From the cell containing the given text, extract its center point as (X, Y) coordinate. 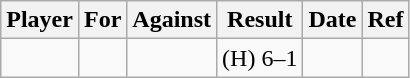
Ref (386, 20)
Date (332, 20)
For (102, 20)
(H) 6–1 (260, 58)
Against (172, 20)
Result (260, 20)
Player (40, 20)
